Determine the [X, Y] coordinate at the center of the cell enclosing the given text.  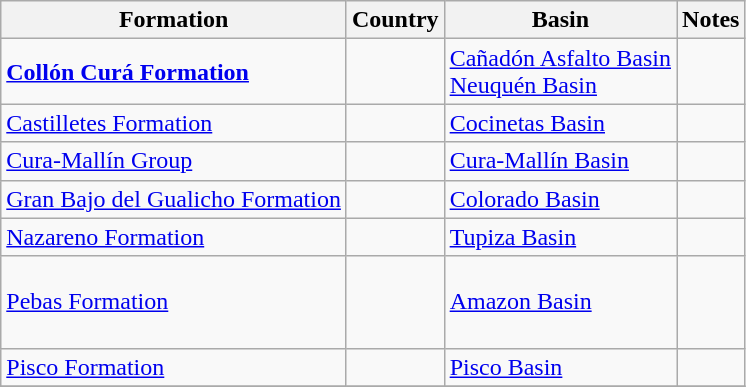
Cura-Mallín Basin [560, 161]
Colorado Basin [560, 199]
Notes [711, 20]
Collón Curá Formation [174, 72]
Pisco Basin [560, 367]
Cañadón Asfalto BasinNeuquén Basin [560, 72]
Castilletes Formation [174, 123]
Amazon Basin [560, 302]
Nazareno Formation [174, 237]
Basin [560, 20]
Formation [174, 20]
Pebas Formation [174, 302]
Country [395, 20]
Cocinetas Basin [560, 123]
Tupiza Basin [560, 237]
Gran Bajo del Gualicho Formation [174, 199]
Cura-Mallín Group [174, 161]
Pisco Formation [174, 367]
